Locate the cell with the specified text and output its (x, y) center coordinate. 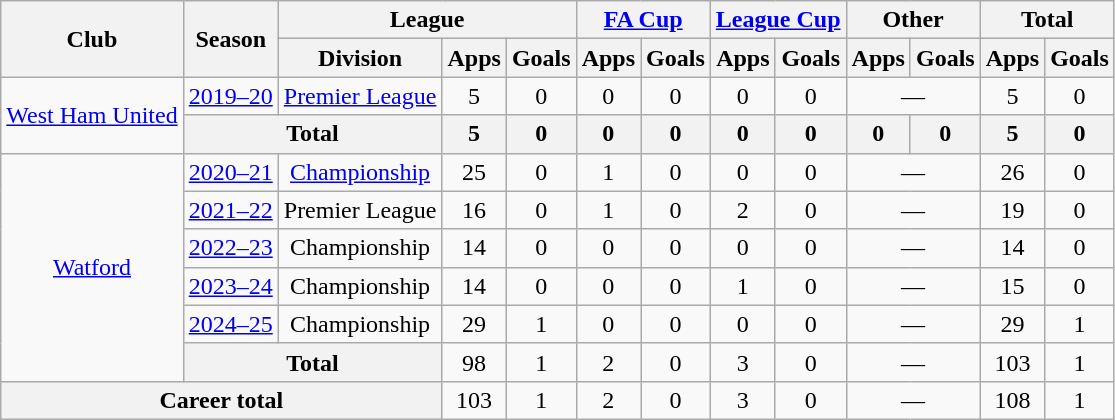
2022–23 (230, 248)
15 (1012, 286)
Division (360, 58)
25 (474, 172)
108 (1012, 400)
16 (474, 210)
98 (474, 362)
2019–20 (230, 96)
2024–25 (230, 324)
Watford (92, 267)
Club (92, 39)
League Cup (778, 20)
26 (1012, 172)
19 (1012, 210)
Season (230, 39)
FA Cup (643, 20)
League (427, 20)
West Ham United (92, 115)
2020–21 (230, 172)
Career total (222, 400)
Other (913, 20)
2023–24 (230, 286)
2021–22 (230, 210)
